Pinpoint the cell where the given text exists, returning its (x, y) midpoint coordinate. 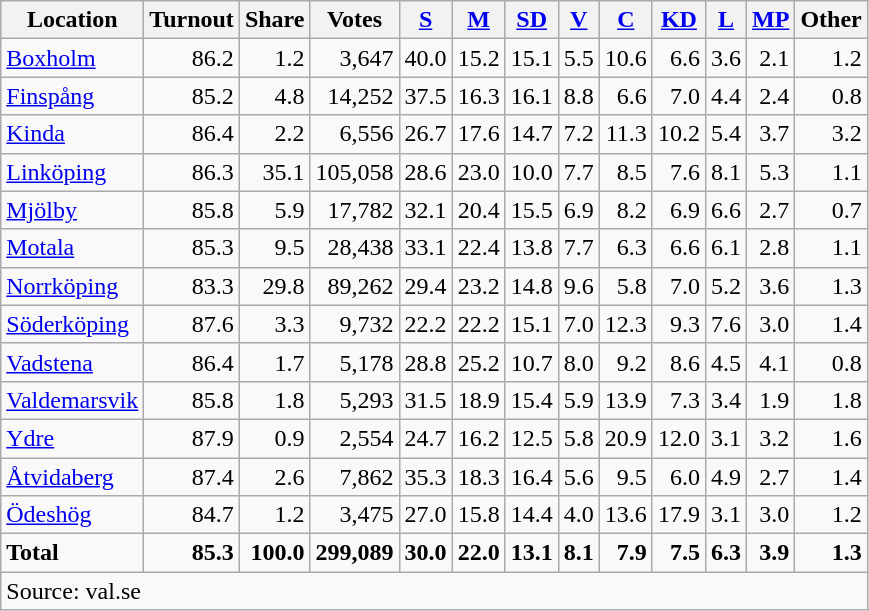
86.2 (192, 58)
12.0 (678, 438)
5.3 (770, 172)
L (726, 20)
0.9 (274, 438)
9.6 (578, 286)
3.7 (770, 134)
S (426, 20)
29.8 (274, 286)
6.0 (678, 477)
2,554 (354, 438)
16.3 (478, 96)
Söderköping (72, 324)
32.1 (426, 210)
20.9 (626, 438)
85.2 (192, 96)
9,732 (354, 324)
8.5 (626, 172)
4.0 (578, 515)
2.8 (770, 248)
13.9 (626, 400)
28.8 (426, 362)
5.6 (578, 477)
2.1 (770, 58)
Total (72, 553)
Boxholm (72, 58)
105,058 (354, 172)
8.0 (578, 362)
87.9 (192, 438)
1.7 (274, 362)
SD (532, 20)
1.6 (831, 438)
18.9 (478, 400)
14.8 (532, 286)
28.6 (426, 172)
KD (678, 20)
35.1 (274, 172)
299,089 (354, 553)
8.2 (626, 210)
10.0 (532, 172)
Linköping (72, 172)
3.9 (770, 553)
4.5 (726, 362)
Source: val.se (434, 591)
16.2 (478, 438)
87.4 (192, 477)
0.7 (831, 210)
20.4 (478, 210)
22.4 (478, 248)
2.4 (770, 96)
100.0 (274, 553)
13.1 (532, 553)
Mjölby (72, 210)
15.4 (532, 400)
C (626, 20)
18.3 (478, 477)
7.2 (578, 134)
Ödeshög (72, 515)
1.9 (770, 400)
7.5 (678, 553)
5.5 (578, 58)
5,293 (354, 400)
7.3 (678, 400)
Location (72, 20)
Åtvidaberg (72, 477)
7,862 (354, 477)
5.4 (726, 134)
15.8 (478, 515)
35.3 (426, 477)
14,252 (354, 96)
4.4 (726, 96)
14.7 (532, 134)
25.2 (478, 362)
26.7 (426, 134)
4.8 (274, 96)
Norrköping (72, 286)
12.5 (532, 438)
Votes (354, 20)
3,647 (354, 58)
30.0 (426, 553)
V (578, 20)
13.8 (532, 248)
Finspång (72, 96)
3,475 (354, 515)
Turnout (192, 20)
9.3 (678, 324)
M (478, 20)
14.4 (532, 515)
8.8 (578, 96)
4.1 (770, 362)
84.7 (192, 515)
10.6 (626, 58)
31.5 (426, 400)
3.4 (726, 400)
2.2 (274, 134)
37.5 (426, 96)
6,556 (354, 134)
4.9 (726, 477)
15.5 (532, 210)
12.3 (626, 324)
5,178 (354, 362)
27.0 (426, 515)
Motala (72, 248)
22.0 (478, 553)
Vadstena (72, 362)
40.0 (426, 58)
17,782 (354, 210)
86.3 (192, 172)
87.6 (192, 324)
33.1 (426, 248)
17.9 (678, 515)
17.6 (478, 134)
Kinda (72, 134)
Ydre (72, 438)
8.6 (678, 362)
3.3 (274, 324)
6.1 (726, 248)
16.1 (532, 96)
28,438 (354, 248)
9.2 (626, 362)
MP (770, 20)
13.6 (626, 515)
15.2 (478, 58)
Other (831, 20)
24.7 (426, 438)
10.7 (532, 362)
5.2 (726, 286)
2.6 (274, 477)
83.3 (192, 286)
23.0 (478, 172)
29.4 (426, 286)
7.9 (626, 553)
23.2 (478, 286)
Valdemarsvik (72, 400)
11.3 (626, 134)
16.4 (532, 477)
Share (274, 20)
10.2 (678, 134)
89,262 (354, 286)
